Determine the [X, Y] coordinate at the center of the cell enclosing the given text.  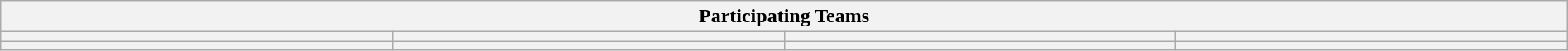
Participating Teams [784, 16]
